Output the (X, Y) coordinate of the center of the cell containing the given text.  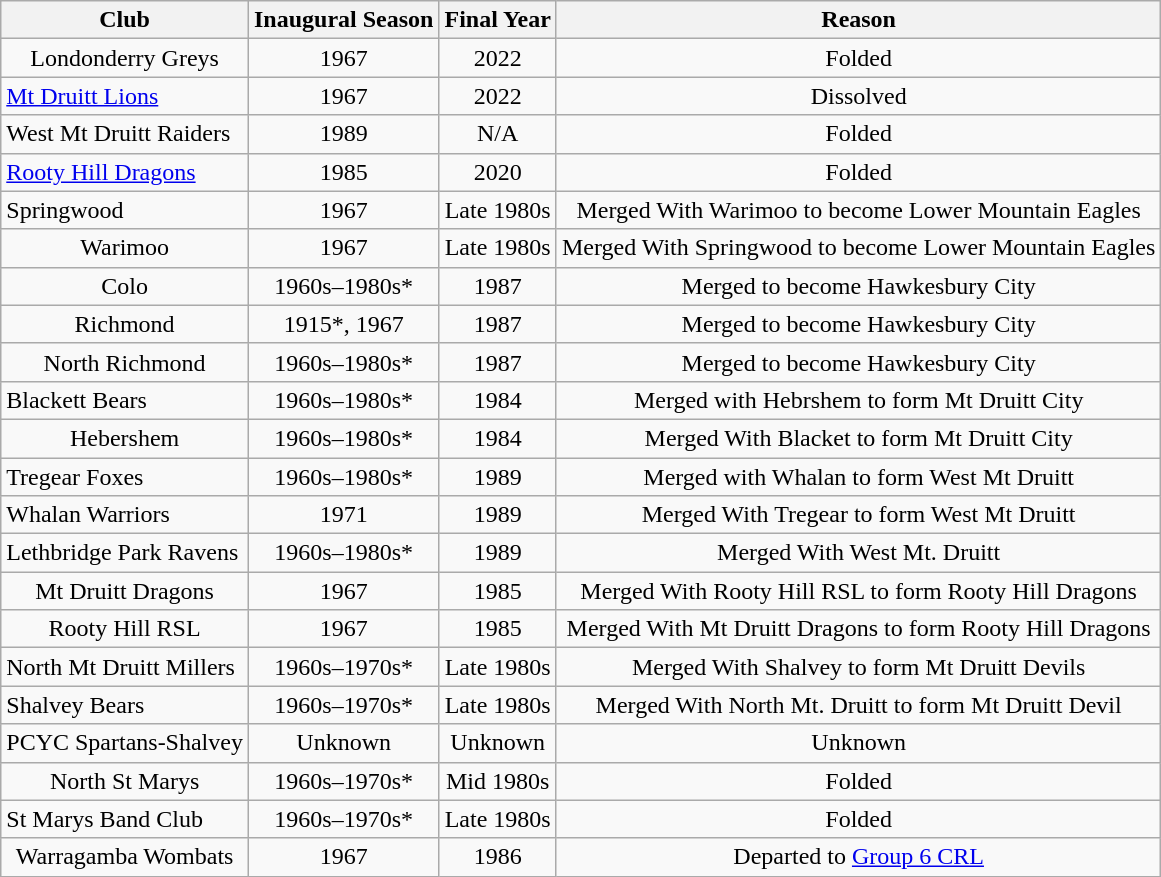
Hebershem (125, 438)
Whalan Warriors (125, 515)
North St Marys (125, 781)
Tregear Foxes (125, 477)
Mt Druitt Lions (125, 96)
Londonderry Greys (125, 58)
1971 (343, 515)
Merged With Shalvey to form Mt Druitt Devils (858, 667)
Final Year (498, 20)
Richmond (125, 324)
Merged With Rooty Hill RSL to form Rooty Hill Dragons (858, 591)
Rooty Hill RSL (125, 629)
PCYC Spartans-Shalvey (125, 743)
Departed to Group 6 CRL (858, 857)
Merged With Tregear to form West Mt Druitt (858, 515)
Reason (858, 20)
North Richmond (125, 362)
Merged With North Mt. Druitt to form Mt Druitt Devil (858, 705)
Club (125, 20)
Dissolved (858, 96)
2020 (498, 172)
Colo (125, 286)
Inaugural Season (343, 20)
1915*, 1967 (343, 324)
Warragamba Wombats (125, 857)
St Marys Band Club (125, 819)
Shalvey Bears (125, 705)
Merged With Blacket to form Mt Druitt City (858, 438)
N/A (498, 134)
Springwood (125, 210)
Merged With West Mt. Druitt (858, 553)
Merged With Mt Druitt Dragons to form Rooty Hill Dragons (858, 629)
1986 (498, 857)
North Mt Druitt Millers (125, 667)
Rooty Hill Dragons (125, 172)
West Mt Druitt Raiders (125, 134)
Warimoo (125, 248)
Lethbridge Park Ravens (125, 553)
Merged with Whalan to form West Mt Druitt (858, 477)
Mid 1980s (498, 781)
Merged with Hebrshem to form Mt Druitt City (858, 400)
Blackett Bears (125, 400)
Merged With Springwood to become Lower Mountain Eagles (858, 248)
Merged With Warimoo to become Lower Mountain Eagles (858, 210)
Mt Druitt Dragons (125, 591)
